Extract the [X, Y] coordinate from the center of the cell holding the provided text.  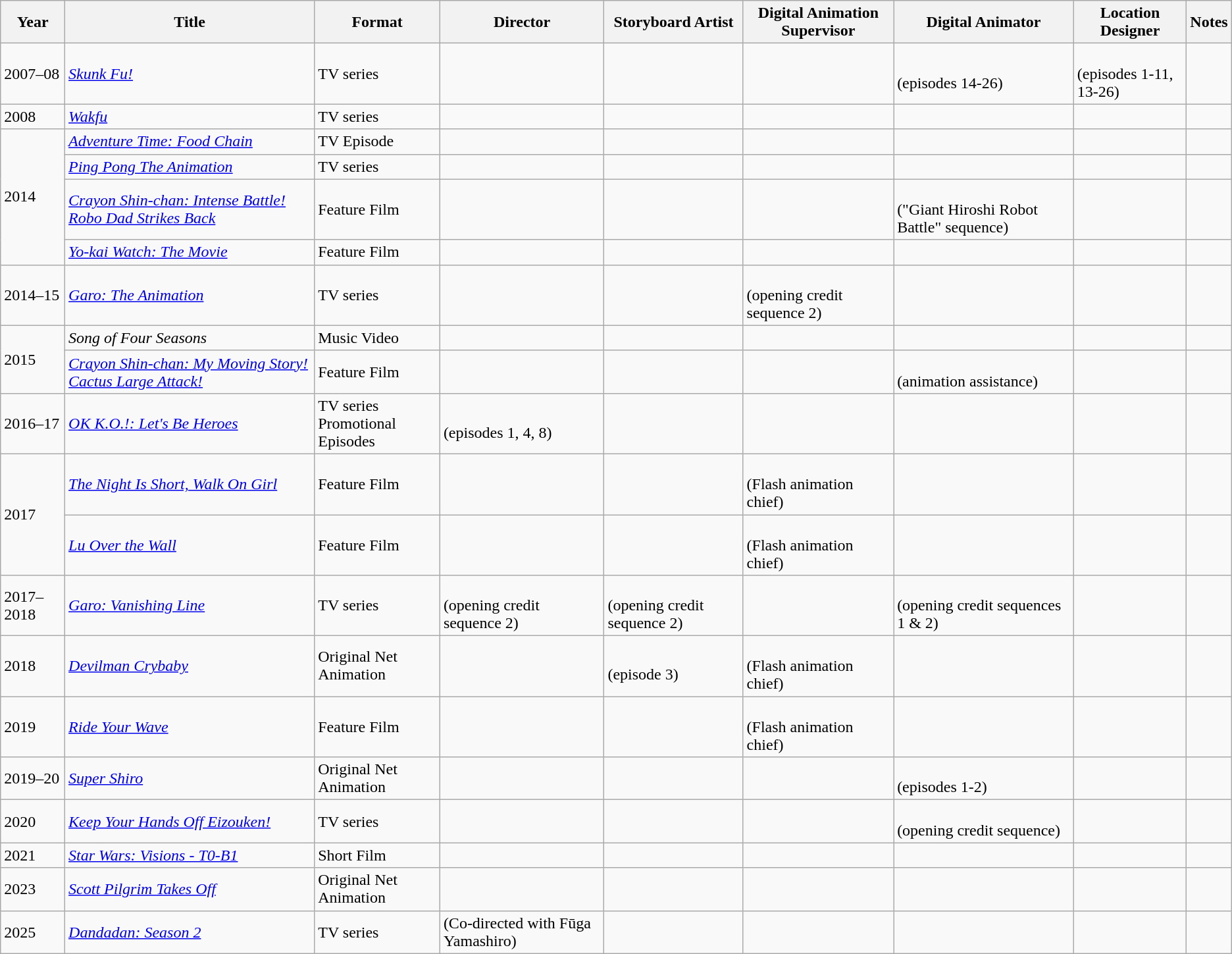
Ping Pong The Animation [190, 167]
(opening credit sequence) [984, 822]
2020 [33, 822]
Star Wars: Visions - T0-B1 [190, 855]
(animation assistance) [984, 371]
(episodes 1-2) [984, 778]
Yo-kai Watch: The Movie [190, 252]
2017 [33, 514]
2018 [33, 666]
(episodes 1-11, 13-26) [1129, 74]
Garo: Vanishing Line [190, 606]
Garo: The Animation [190, 295]
2008 [33, 117]
Crayon Shin-chan: My Moving Story! Cactus Large Attack! [190, 371]
(opening credit sequences 1 & 2) [984, 606]
(episode 3) [674, 666]
2014 [33, 197]
Digital Animation Supervisor [819, 22]
Director [522, 22]
2021 [33, 855]
Skunk Fu! [190, 74]
Devilman Crybaby [190, 666]
Ride Your Wave [190, 727]
TV Episode [378, 142]
2025 [33, 932]
2019 [33, 727]
("Giant Hiroshi Robot Battle" sequence) [984, 209]
2014–15 [33, 295]
2017–2018 [33, 606]
(Co-directed with Fūga Yamashiro) [522, 932]
Dandadan: Season 2 [190, 932]
(episodes 14-26) [984, 74]
Wakfu [190, 117]
2015 [33, 359]
Scott Pilgrim Takes Off [190, 889]
Notes [1210, 22]
2007–08 [33, 74]
The Night Is Short, Walk On Girl [190, 484]
Super Shiro [190, 778]
Crayon Shin-chan: Intense Battle! Robo Dad Strikes Back [190, 209]
Location Designer [1129, 22]
Storyboard Artist [674, 22]
Short Film [378, 855]
TV seriesPromotional Episodes [378, 423]
Song of Four Seasons [190, 338]
OK K.O.!: Let's Be Heroes [190, 423]
Music Video [378, 338]
(episodes 1, 4, 8) [522, 423]
2023 [33, 889]
Adventure Time: Food Chain [190, 142]
2016–17 [33, 423]
2019–20 [33, 778]
Lu Over the Wall [190, 545]
Format [378, 22]
Digital Animator [984, 22]
Title [190, 22]
Year [33, 22]
Keep Your Hands Off Eizouken! [190, 822]
